Find where the given text appears and provide that cell's center as [X, Y] coordinate. 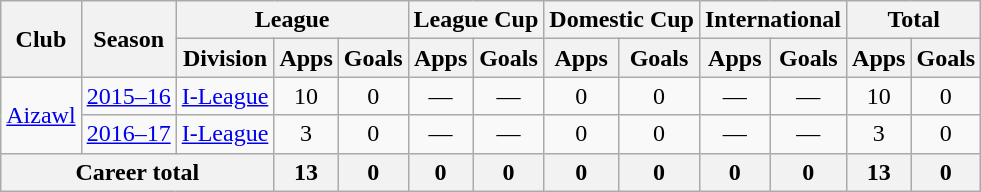
Division [225, 58]
League [292, 20]
Season [128, 39]
Career total [138, 172]
International [772, 20]
2016–17 [128, 134]
Aizawl [41, 115]
Total [914, 20]
League Cup [476, 20]
2015–16 [128, 96]
Domestic Cup [622, 20]
Club [41, 39]
